Identify which cell holds the provided text, then report its (X, Y) central coordinate. 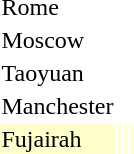
Moscow (58, 40)
Fujairah (58, 139)
Taoyuan (58, 73)
Manchester (58, 106)
